From the cell containing the given text, extract its center point as (x, y) coordinate. 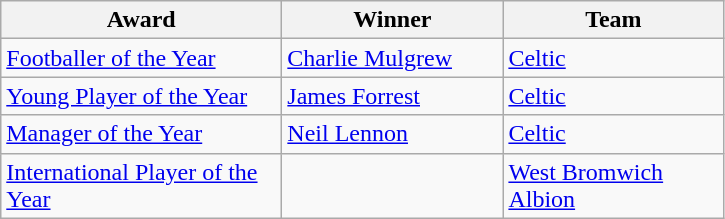
Team (614, 20)
Footballer of the Year (142, 58)
Winner (392, 20)
International Player of the Year (142, 186)
Manager of the Year (142, 134)
Neil Lennon (392, 134)
Young Player of the Year (142, 96)
West Bromwich Albion (614, 186)
Award (142, 20)
James Forrest (392, 96)
Charlie Mulgrew (392, 58)
